Pinpoint the cell where the given text exists, returning its (x, y) midpoint coordinate. 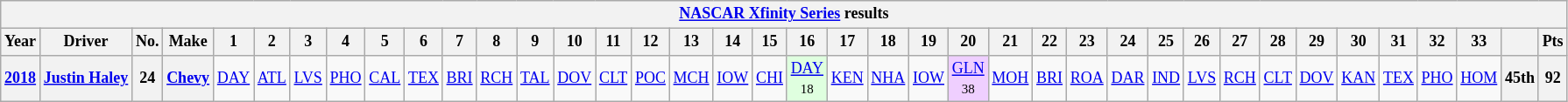
DAY (233, 78)
27 (1240, 42)
NHA (888, 78)
KAN (1359, 78)
25 (1167, 42)
14 (732, 42)
2018 (21, 78)
22 (1049, 42)
23 (1086, 42)
6 (424, 42)
Justin Haley (86, 78)
CHI (770, 78)
7 (459, 42)
DAY18 (807, 78)
GLN38 (968, 78)
26 (1202, 42)
18 (888, 42)
CAL (385, 78)
19 (929, 42)
MOH (1011, 78)
TAL (535, 78)
20 (968, 42)
28 (1277, 42)
POC (651, 78)
15 (770, 42)
30 (1359, 42)
ROA (1086, 78)
17 (847, 42)
MCH (691, 78)
13 (691, 42)
HOM (1479, 78)
32 (1437, 42)
Chevy (188, 78)
45th (1521, 78)
DAR (1128, 78)
Make (188, 42)
Year (21, 42)
IND (1167, 78)
16 (807, 42)
31 (1399, 42)
12 (651, 42)
9 (535, 42)
8 (497, 42)
10 (575, 42)
1 (233, 42)
21 (1011, 42)
Pts (1552, 42)
4 (345, 42)
KEN (847, 78)
No. (147, 42)
2 (272, 42)
NASCAR Xfinity Series results (784, 14)
29 (1317, 42)
3 (308, 42)
33 (1479, 42)
5 (385, 42)
Driver (86, 42)
92 (1552, 78)
11 (613, 42)
ATL (272, 78)
